Scan for the cell matching the given text and deliver its (x, y) coordinate at center. 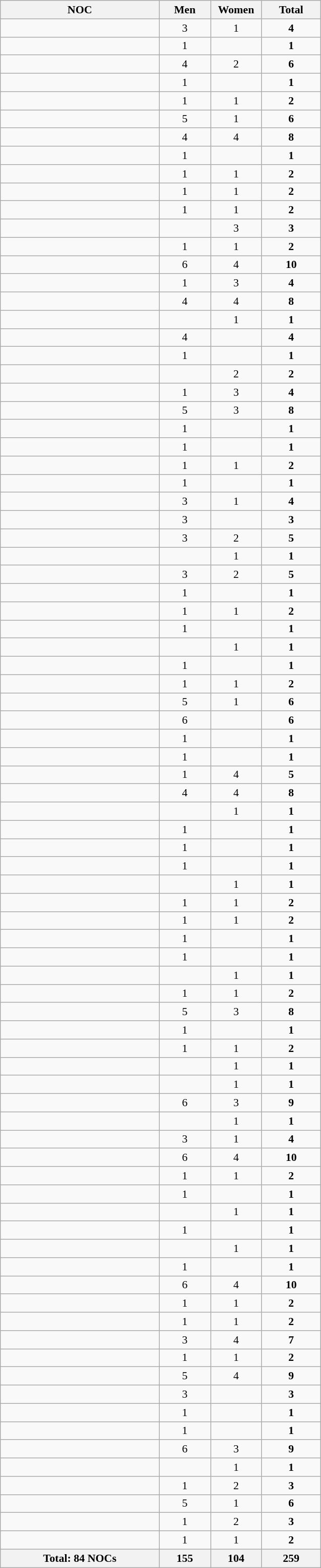
259 (291, 1558)
7 (291, 1340)
104 (236, 1558)
Men (185, 10)
Total (291, 10)
NOC (80, 10)
Total: 84 NOCs (80, 1558)
Women (236, 10)
155 (185, 1558)
